For the text-containing cell, return its midpoint in (X, Y) coordinate format. 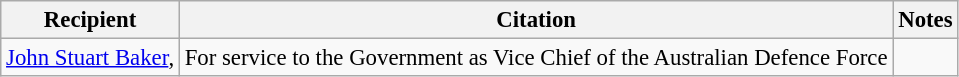
Citation (536, 20)
For service to the Government as Vice Chief of the Australian Defence Force (536, 58)
Notes (926, 20)
Recipient (90, 20)
John Stuart Baker, (90, 58)
